Output the [x, y] coordinate of the center of the cell containing the given text.  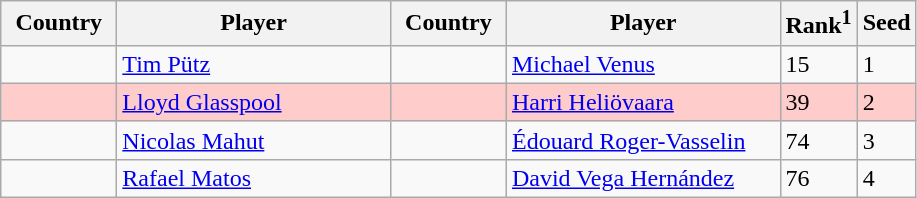
David Vega Hernández [643, 178]
Michael Venus [643, 64]
4 [886, 178]
39 [818, 102]
2 [886, 102]
3 [886, 140]
Tim Pütz [254, 64]
Lloyd Glasspool [254, 102]
15 [818, 64]
Rafael Matos [254, 178]
Rank1 [818, 24]
Harri Heliövaara [643, 102]
74 [818, 140]
76 [818, 178]
1 [886, 64]
Seed [886, 24]
Nicolas Mahut [254, 140]
Édouard Roger-Vasselin [643, 140]
